Extract the [x, y] coordinate from the center of the cell holding the provided text.  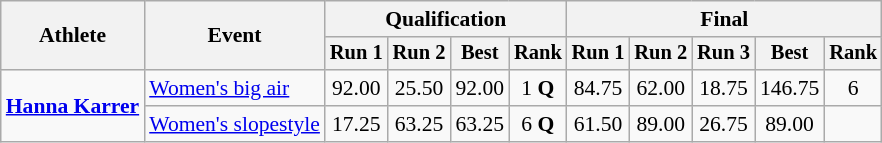
Athlete [72, 36]
6 [853, 88]
26.75 [724, 124]
25.50 [420, 88]
Event [234, 36]
Hanna Karrer [72, 106]
17.25 [356, 124]
146.75 [790, 88]
6 Q [538, 124]
Women's slopestyle [234, 124]
62.00 [660, 88]
Women's big air [234, 88]
18.75 [724, 88]
84.75 [598, 88]
Qualification [446, 19]
Run 3 [724, 54]
1 Q [538, 88]
Final [724, 19]
61.50 [598, 124]
